Provide the [x, y] coordinate of the cell's center where the given text is located.  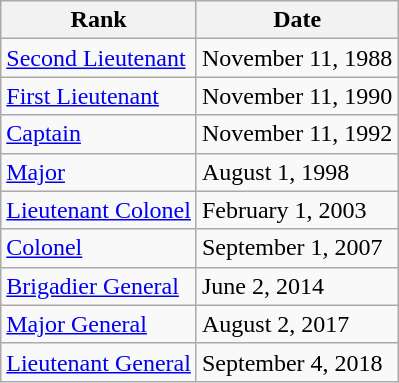
August 2, 2017 [296, 324]
November 11, 1988 [296, 58]
November 11, 1990 [296, 96]
Major [99, 172]
September 1, 2007 [296, 248]
Brigadier General [99, 286]
Lieutenant General [99, 362]
Colonel [99, 248]
September 4, 2018 [296, 362]
First Lieutenant [99, 96]
June 2, 2014 [296, 286]
Captain [99, 134]
November 11, 1992 [296, 134]
Second Lieutenant [99, 58]
Lieutenant Colonel [99, 210]
Major General [99, 324]
Rank [99, 20]
February 1, 2003 [296, 210]
Date [296, 20]
August 1, 1998 [296, 172]
